Scan for the cell matching the given text and deliver its (x, y) coordinate at center. 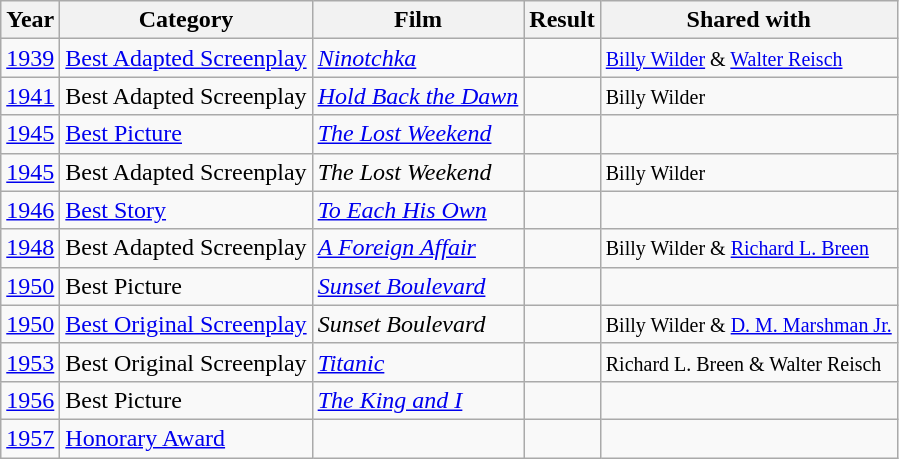
The King and I (418, 400)
To Each His Own (418, 210)
Shared with (748, 20)
Honorary Award (186, 438)
1941 (30, 96)
Hold Back the Dawn (418, 96)
Billy Wilder & Richard L. Breen (748, 248)
1956 (30, 400)
A Foreign Affair (418, 248)
Category (186, 20)
Best Story (186, 210)
1953 (30, 362)
Titanic (418, 362)
1948 (30, 248)
1957 (30, 438)
Year (30, 20)
1939 (30, 58)
Richard L. Breen & Walter Reisch (748, 362)
Billy Wilder & Walter Reisch (748, 58)
Ninotchka (418, 58)
Billy Wilder & D. M. Marshman Jr. (748, 324)
Result (562, 20)
1946 (30, 210)
Film (418, 20)
